Output the [x, y] coordinate of the center of the cell containing the given text.  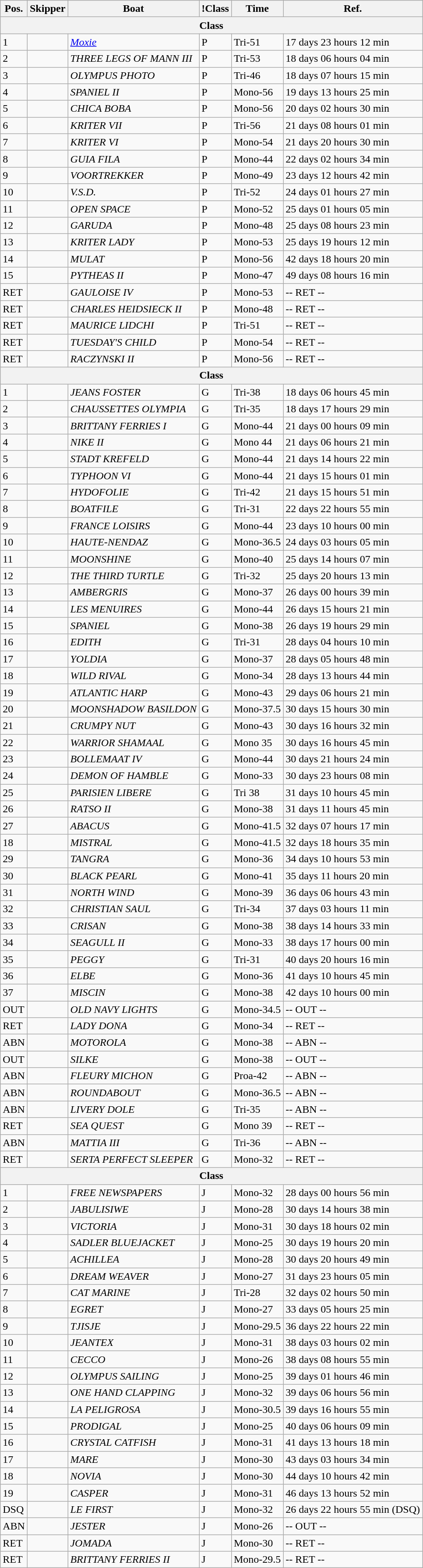
CHAUSSETTES OLYMPIA [134, 409]
36 days 22 hours 22 min [353, 1326]
26 [14, 809]
32 [14, 909]
MAURICE LIDCHI [134, 326]
YOLDIA [134, 659]
CHICA BOBA [134, 109]
Tri-46 [257, 75]
CASPER [134, 1493]
21 days 08 hours 01 min [353, 125]
31 days 11 hours 45 min [353, 809]
HAUTE-NENDAZ [134, 542]
NOVIA [134, 1476]
EGRET [134, 1310]
TYPHOON VI [134, 475]
Mono 35 [257, 743]
PRODIGAL [134, 1426]
Mono-37.5 [257, 709]
OLYMPUS SAILING [134, 1376]
Ref. [353, 9]
Pos. [14, 9]
38 days 14 hours 33 min [353, 926]
LADY DONA [134, 1026]
DREAM WEAVER [134, 1276]
35 days 11 hours 20 min [353, 876]
TUESDAY'S CHILD [134, 342]
26 days 00 hours 39 min [353, 592]
46 days 13 hours 52 min [353, 1493]
Boat [134, 9]
24 days 03 hours 05 min [353, 542]
!Class [215, 9]
Mono-34.5 [257, 1009]
CHRISTIAN SAUL [134, 909]
20 days 02 hours 30 min [353, 109]
ABACUS [134, 826]
26 days 15 hours 21 min [353, 609]
CAT MARINE [134, 1293]
KRITER LADY [134, 242]
Tri-36 [257, 1143]
Proa-42 [257, 1076]
GAULOISE IV [134, 292]
35 [14, 959]
33 [14, 926]
24 [14, 776]
39 days 06 hours 56 min [353, 1393]
Tri-52 [257, 192]
41 days 10 hours 45 min [353, 976]
Mono-49 [257, 175]
MOONSHADOW BASILDON [134, 709]
38 days 08 hours 55 min [353, 1359]
Tri-42 [257, 492]
22 days 22 hours 55 min [353, 509]
HYDOFOLIE [134, 492]
30 days 20 hours 49 min [353, 1259]
JEANTEX [134, 1343]
Tri-53 [257, 59]
THREE LEGS OF MANN III [134, 59]
SADLER BLUEJACKET [134, 1242]
CRYSTAL CATFISH [134, 1443]
TJISJE [134, 1326]
21 days 15 hours 51 min [353, 492]
42 days 18 hours 20 min [353, 259]
42 days 10 hours 00 min [353, 992]
Skipper [47, 9]
FRANCE LOISIRS [134, 526]
KRITER VI [134, 142]
30 [14, 876]
JABULISIWE [134, 1209]
21 days 20 hours 30 min [353, 142]
38 days 03 hours 02 min [353, 1343]
26 days 22 hours 55 min (DSQ) [353, 1509]
31 [14, 892]
27 [14, 826]
43 days 03 hours 34 min [353, 1459]
Tri-28 [257, 1293]
MULAT [134, 259]
CRUMPY NUT [134, 726]
Tri-56 [257, 125]
MARE [134, 1459]
25 days 14 hours 07 min [353, 559]
JEANS FOSTER [134, 392]
LES MENUIRES [134, 609]
31 days 10 hours 45 min [353, 793]
22 days 02 hours 34 min [353, 159]
37 days 03 hours 11 min [353, 909]
TANGRA [134, 859]
Tri 38 [257, 793]
PYTHEAS II [134, 276]
OLD NAVY LIGHTS [134, 1009]
29 [14, 859]
Mono-47 [257, 276]
Mono-52 [257, 209]
BRITTANY FERRIES II [134, 1560]
GARUDA [134, 226]
Tri-32 [257, 576]
21 days 06 hours 21 min [353, 442]
32 days 02 hours 50 min [353, 1293]
37 [14, 992]
Tri-34 [257, 909]
ATLANTIC HARP [134, 692]
22 [14, 743]
BRITTANY FERRIES I [134, 425]
DEMON OF HAMBLE [134, 776]
23 days 10 hours 00 min [353, 526]
21 days 15 hours 01 min [353, 475]
40 days 06 hours 09 min [353, 1426]
21 days 00 hours 09 min [353, 425]
LA PELIGROSA [134, 1409]
Mono 44 [257, 442]
CECCO [134, 1359]
ELBE [134, 976]
WILD RIVAL [134, 676]
FREE NEWSPAPERS [134, 1193]
41 days 13 hours 18 min [353, 1443]
44 days 10 hours 42 min [353, 1476]
30 days 14 hours 38 min [353, 1209]
19 days 13 hours 25 min [353, 92]
17 days 23 hours 12 min [353, 42]
20 [14, 709]
PARISIEN LIBERE [134, 793]
30 days 19 hours 20 min [353, 1242]
28 days 00 hours 56 min [353, 1193]
Time [257, 9]
33 days 05 hours 25 min [353, 1310]
Tri-38 [257, 392]
MATTIA III [134, 1143]
LIVERY DOLE [134, 1109]
OLYMPUS PHOTO [134, 75]
25 days 01 hours 05 min [353, 209]
MISCIN [134, 992]
RACZYNSKI II [134, 359]
24 days 01 hours 27 min [353, 192]
30 days 16 hours 45 min [353, 743]
EDITH [134, 642]
32 days 18 hours 35 min [353, 842]
Mono 39 [257, 1126]
49 days 08 hours 16 min [353, 276]
BLACK PEARL [134, 876]
30 days 16 hours 32 min [353, 726]
KRITER VII [134, 125]
26 days 19 hours 29 min [353, 626]
CHARLES HEIDSIECK II [134, 309]
30 days 21 hours 24 min [353, 759]
36 [14, 976]
30 days 15 hours 30 min [353, 709]
VICTORIA [134, 1226]
36 days 06 hours 43 min [353, 892]
GUIA FILA [134, 159]
Mono-30.5 [257, 1409]
JESTER [134, 1526]
39 days 16 hours 55 min [353, 1409]
25 days 08 hours 23 min [353, 226]
28 days 13 hours 44 min [353, 676]
STADT KREFELD [134, 459]
Mono-40 [257, 559]
ACHILLEA [134, 1259]
THE THIRD TURTLE [134, 576]
MOONSHINE [134, 559]
28 days 04 hours 10 min [353, 642]
30 days 18 hours 02 min [353, 1226]
31 days 23 hours 05 min [353, 1276]
23 days 12 hours 42 min [353, 175]
BOLLEMAAT IV [134, 759]
NIKE II [134, 442]
28 days 05 hours 48 min [353, 659]
30 days 23 hours 08 min [353, 776]
34 days 10 hours 53 min [353, 859]
Mono-41 [257, 876]
VOORTREKKER [134, 175]
18 days 17 hours 29 min [353, 409]
25 days 20 hours 13 min [353, 576]
SEA QUEST [134, 1126]
21 days 14 hours 22 min [353, 459]
MISTRAL [134, 842]
SILKE [134, 1059]
RATSO II [134, 809]
SPANIEL [134, 626]
SEAGULL II [134, 942]
38 days 17 hours 00 min [353, 942]
25 days 19 hours 12 min [353, 242]
AMBERGRIS [134, 592]
18 days 06 hours 45 min [353, 392]
Mono-39 [257, 892]
21 [14, 726]
ROUNDABOUT [134, 1093]
V.S.D. [134, 192]
40 days 20 hours 16 min [353, 959]
SERTA PERFECT SLEEPER [134, 1159]
25 [14, 793]
PEGGY [134, 959]
LE FIRST [134, 1509]
29 days 06 hours 21 min [353, 692]
CRISAN [134, 926]
18 days 06 hours 04 min [353, 59]
MOTOROLA [134, 1043]
Moxie [134, 42]
SPANIEL II [134, 92]
NORTH WIND [134, 892]
ONE HAND CLAPPING [134, 1393]
FLEURY MICHON [134, 1076]
39 days 01 hours 46 min [353, 1376]
JOMADA [134, 1543]
WARRIOR SHAMAAL [134, 743]
BOATFILE [134, 509]
34 [14, 942]
23 [14, 759]
18 days 07 hours 15 min [353, 75]
32 days 07 hours 17 min [353, 826]
DSQ [14, 1509]
OPEN SPACE [134, 209]
